Capture the cell that displays the provided text and extract its [x, y] central coordinate. 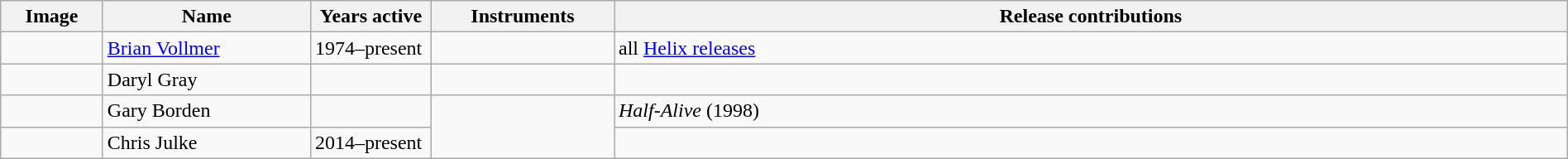
Release contributions [1090, 17]
Gary Borden [207, 111]
Name [207, 17]
1974–present [370, 48]
Instruments [523, 17]
Daryl Gray [207, 79]
Brian Vollmer [207, 48]
2014–present [370, 142]
Chris Julke [207, 142]
Half-Alive (1998) [1090, 111]
all Helix releases [1090, 48]
Years active [370, 17]
Image [52, 17]
